From the cell containing the given text, extract its center point as (X, Y) coordinate. 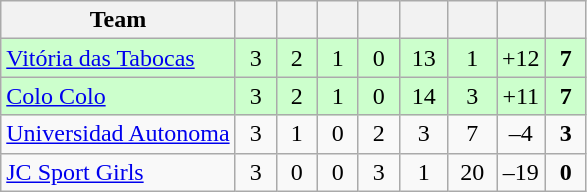
–4 (520, 134)
Vitória das Tabocas (118, 58)
Universidad Autonoma (118, 134)
–19 (520, 172)
Team (118, 20)
13 (424, 58)
14 (424, 96)
20 (472, 172)
JC Sport Girls (118, 172)
+11 (520, 96)
Colo Colo (118, 96)
+12 (520, 58)
